Identify which cell holds the provided text, then report its (X, Y) central coordinate. 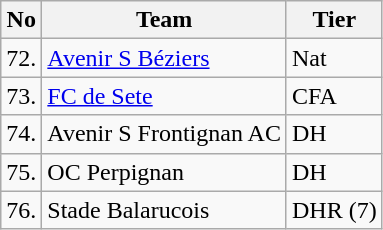
FC de Sete (164, 96)
OC Perpignan (164, 172)
Team (164, 20)
Tier (334, 20)
74. (22, 134)
DHR (7) (334, 210)
Avenir S Béziers (164, 58)
75. (22, 172)
Avenir S Frontignan AC (164, 134)
No (22, 20)
Nat (334, 58)
76. (22, 210)
Stade Balarucois (164, 210)
72. (22, 58)
73. (22, 96)
CFA (334, 96)
